For the text-containing cell, return its midpoint in (X, Y) coordinate format. 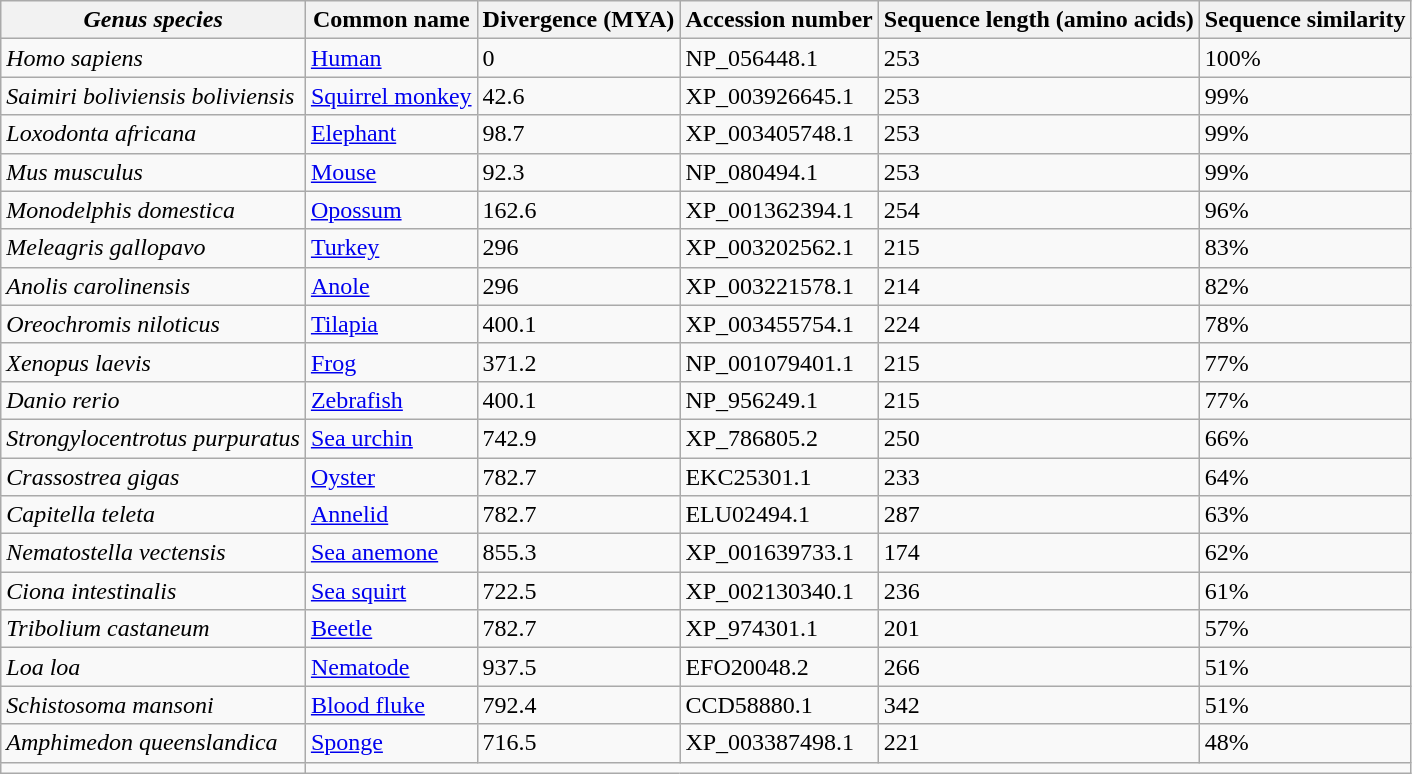
Saimiri boliviensis boliviensis (154, 96)
NP_080494.1 (779, 172)
Blood fluke (391, 705)
XP_974301.1 (779, 629)
CCD58880.1 (779, 705)
236 (1038, 591)
342 (1038, 705)
Divergence (MYA) (578, 20)
XP_003387498.1 (779, 743)
Anole (391, 286)
Tribolium castaneum (154, 629)
Human (391, 58)
EFO20048.2 (779, 667)
92.3 (578, 172)
Xenopus laevis (154, 362)
78% (1305, 324)
XP_001639733.1 (779, 553)
Sea anemone (391, 553)
Sponge (391, 743)
Danio rerio (154, 400)
722.5 (578, 591)
742.9 (578, 438)
254 (1038, 210)
224 (1038, 324)
Loxodonta africana (154, 134)
42.6 (578, 96)
48% (1305, 743)
174 (1038, 553)
Sequence similarity (1305, 20)
Zebrafish (391, 400)
250 (1038, 438)
Ciona intestinalis (154, 591)
61% (1305, 591)
XP_003455754.1 (779, 324)
XP_003202562.1 (779, 248)
716.5 (578, 743)
Nematostella vectensis (154, 553)
Mouse (391, 172)
Tilapia (391, 324)
Sea squirt (391, 591)
Nematode (391, 667)
792.4 (578, 705)
287 (1038, 515)
XP_002130340.1 (779, 591)
XP_001362394.1 (779, 210)
266 (1038, 667)
Meleagris gallopavo (154, 248)
Opossum (391, 210)
0 (578, 58)
371.2 (578, 362)
98.7 (578, 134)
Loa loa (154, 667)
83% (1305, 248)
937.5 (578, 667)
Beetle (391, 629)
Sea urchin (391, 438)
XP_003221578.1 (779, 286)
63% (1305, 515)
214 (1038, 286)
Squirrel monkey (391, 96)
Schistosoma mansoni (154, 705)
82% (1305, 286)
Sequence length (amino acids) (1038, 20)
ELU02494.1 (779, 515)
Oyster (391, 477)
62% (1305, 553)
Homo sapiens (154, 58)
NP_956249.1 (779, 400)
XP_003405748.1 (779, 134)
Oreochromis niloticus (154, 324)
Anolis carolinensis (154, 286)
57% (1305, 629)
Mus musculus (154, 172)
Frog (391, 362)
NP_001079401.1 (779, 362)
96% (1305, 210)
Crassostrea gigas (154, 477)
NP_056448.1 (779, 58)
Turkey (391, 248)
64% (1305, 477)
Elephant (391, 134)
162.6 (578, 210)
Accession number (779, 20)
233 (1038, 477)
EKC25301.1 (779, 477)
201 (1038, 629)
Amphimedon queenslandica (154, 743)
221 (1038, 743)
Annelid (391, 515)
855.3 (578, 553)
100% (1305, 58)
XP_003926645.1 (779, 96)
66% (1305, 438)
Strongylocentrotus purpuratus (154, 438)
Common name (391, 20)
Capitella teleta (154, 515)
Monodelphis domestica (154, 210)
Genus species (154, 20)
XP_786805.2 (779, 438)
